Return [x, y] of the center of cell containing provided text 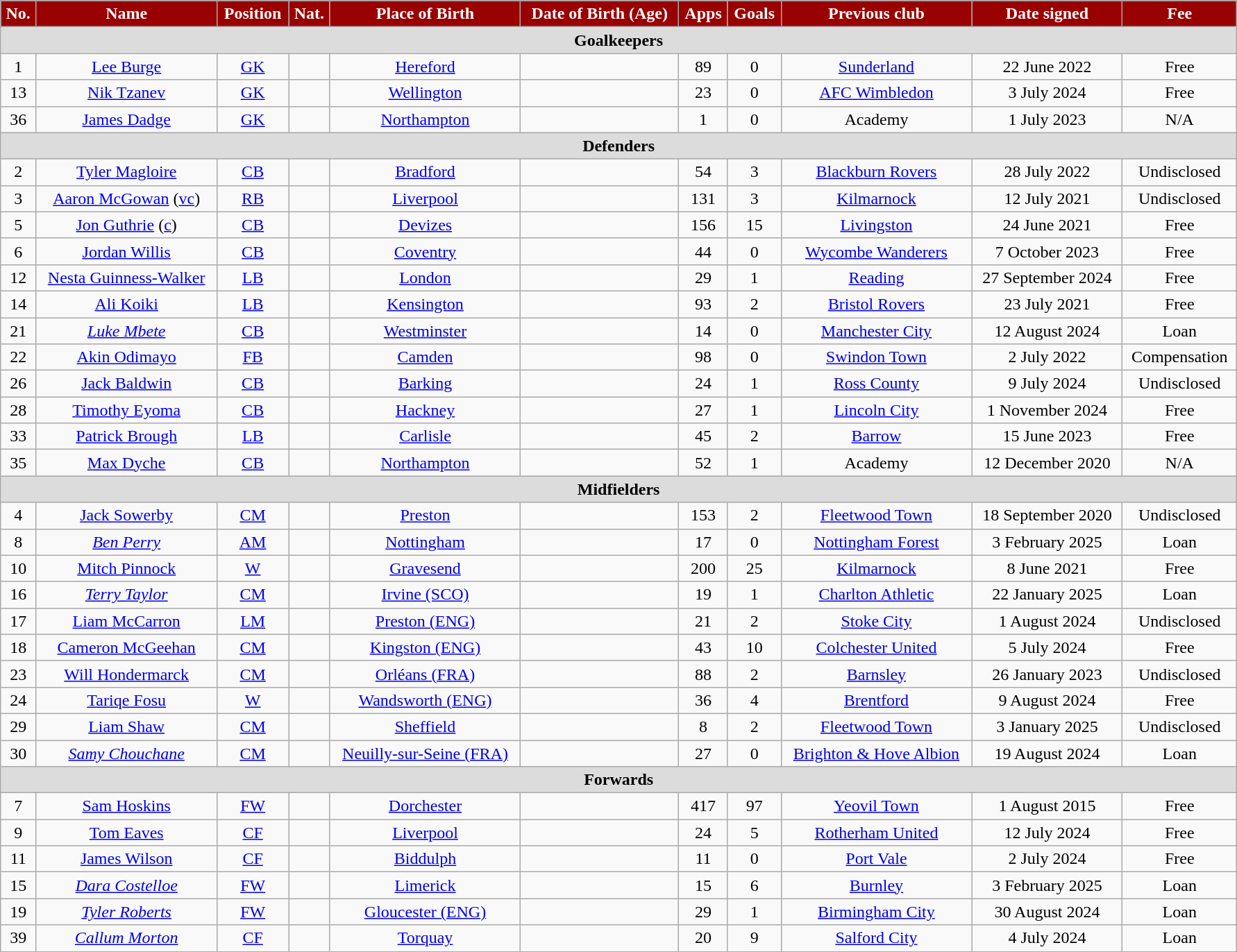
22 [18, 357]
Barking [425, 384]
Wellington [425, 93]
Defenders [619, 146]
Ali Koiki [126, 304]
Nesta Guinness-Walker [126, 278]
52 [704, 463]
Barnsley [876, 674]
Devizes [425, 225]
Hackney [425, 410]
Patrick Brough [126, 436]
Birmingham City [876, 912]
27 September 2024 [1047, 278]
18 September 2020 [1047, 516]
Jon Guthrie (c) [126, 225]
Nik Tzanev [126, 93]
Kingston (ENG) [425, 647]
James Dadge [126, 119]
39 [18, 938]
9 August 2024 [1047, 700]
Kensington [425, 304]
Limerick [425, 885]
Position [253, 14]
23 July 2021 [1047, 304]
James Wilson [126, 859]
12 [18, 278]
Callum Morton [126, 938]
33 [18, 436]
45 [704, 436]
417 [704, 806]
Brentford [876, 700]
12 July 2021 [1047, 198]
Westminster [425, 331]
Fee [1180, 14]
18 [18, 647]
Tariqe Fosu [126, 700]
Date signed [1047, 14]
Biddulph [425, 859]
FB [253, 357]
Neuilly-sur-Seine (FRA) [425, 753]
2 July 2022 [1047, 357]
Torquay [425, 938]
8 June 2021 [1047, 568]
Reading [876, 278]
AFC Wimbledon [876, 93]
Livingston [876, 225]
12 July 2024 [1047, 833]
Irvine (SCO) [425, 595]
200 [704, 568]
Ross County [876, 384]
Will Hondermarck [126, 674]
Sunderland [876, 67]
Lee Burge [126, 67]
Dorchester [425, 806]
Bradford [425, 172]
4 July 2024 [1047, 938]
43 [704, 647]
35 [18, 463]
89 [704, 67]
131 [704, 198]
Samy Chouchane [126, 753]
Tyler Magloire [126, 172]
15 June 2023 [1047, 436]
97 [754, 806]
20 [704, 938]
2 July 2024 [1047, 859]
Preston [425, 516]
Wycombe Wanderers [876, 251]
LM [253, 621]
Luke Mbete [126, 331]
Carlisle [425, 436]
Swindon Town [876, 357]
Timothy Eyoma [126, 410]
Name [126, 14]
Terry Taylor [126, 595]
Goals [754, 14]
Sheffield [425, 726]
Akin Odimayo [126, 357]
12 December 2020 [1047, 463]
Yeovil Town [876, 806]
Camden [425, 357]
19 August 2024 [1047, 753]
Date of Birth (Age) [600, 14]
22 January 2025 [1047, 595]
1 August 2024 [1047, 621]
3 July 2024 [1047, 93]
Gloucester (ENG) [425, 912]
44 [704, 251]
22 June 2022 [1047, 67]
28 [18, 410]
Orléans (FRA) [425, 674]
Goalkeepers [619, 40]
1 August 2015 [1047, 806]
12 August 2024 [1047, 331]
Ben Perry [126, 542]
No. [18, 14]
Previous club [876, 14]
Hereford [425, 67]
16 [18, 595]
Place of Birth [425, 14]
Stoke City [876, 621]
30 [18, 753]
Sam Hoskins [126, 806]
Brighton & Hove Albion [876, 753]
30 August 2024 [1047, 912]
Port Vale [876, 859]
25 [754, 568]
Cameron McGeehan [126, 647]
Charlton Athletic [876, 595]
156 [704, 225]
3 January 2025 [1047, 726]
AM [253, 542]
Jack Baldwin [126, 384]
26 January 2023 [1047, 674]
Preston (ENG) [425, 621]
Rotherham United [876, 833]
88 [704, 674]
Colchester United [876, 647]
5 July 2024 [1047, 647]
98 [704, 357]
Midfielders [619, 489]
London [425, 278]
Nat. [310, 14]
26 [18, 384]
9 July 2024 [1047, 384]
Manchester City [876, 331]
Nottingham Forest [876, 542]
Coventry [425, 251]
Barrow [876, 436]
7 October 2023 [1047, 251]
RB [253, 198]
7 [18, 806]
Max Dyche [126, 463]
153 [704, 516]
Blackburn Rovers [876, 172]
Gravesend [425, 568]
24 June 2021 [1047, 225]
Bristol Rovers [876, 304]
Apps [704, 14]
Burnley [876, 885]
Compensation [1180, 357]
13 [18, 93]
Liam Shaw [126, 726]
93 [704, 304]
28 July 2022 [1047, 172]
1 November 2024 [1047, 410]
Wandsworth (ENG) [425, 700]
Jordan Willis [126, 251]
Forwards [619, 780]
Aaron McGowan (vc) [126, 198]
Salford City [876, 938]
Tom Eaves [126, 833]
Nottingham [425, 542]
54 [704, 172]
Lincoln City [876, 410]
Dara Costelloe [126, 885]
Tyler Roberts [126, 912]
Liam McCarron [126, 621]
Mitch Pinnock [126, 568]
1 July 2023 [1047, 119]
Jack Sowerby [126, 516]
